Return the [x, y] coordinate for the center point of the cell that contains the specified text.  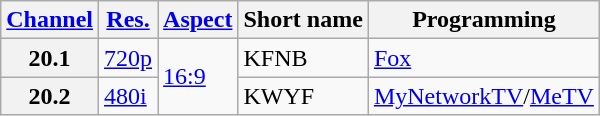
Programming [484, 20]
Aspect [198, 20]
MyNetworkTV/MeTV [484, 96]
20.1 [50, 58]
KWYF [303, 96]
480i [128, 96]
720p [128, 58]
Channel [50, 20]
KFNB [303, 58]
20.2 [50, 96]
Short name [303, 20]
Fox [484, 58]
Res. [128, 20]
16:9 [198, 77]
